Search for the cell housing the specified text and yield its [X, Y] center coordinate. 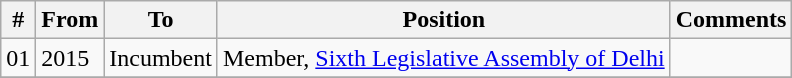
Member, Sixth Legislative Assembly of Delhi [444, 58]
Position [444, 20]
From [70, 20]
Incumbent [161, 58]
2015 [70, 58]
01 [18, 58]
To [161, 20]
# [18, 20]
Comments [731, 20]
